Identify which cell holds the provided text, then report its [X, Y] central coordinate. 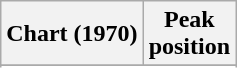
Peak position [189, 34]
Chart (1970) [72, 34]
